Find where the given text appears and provide that cell's center as (X, Y) coordinate. 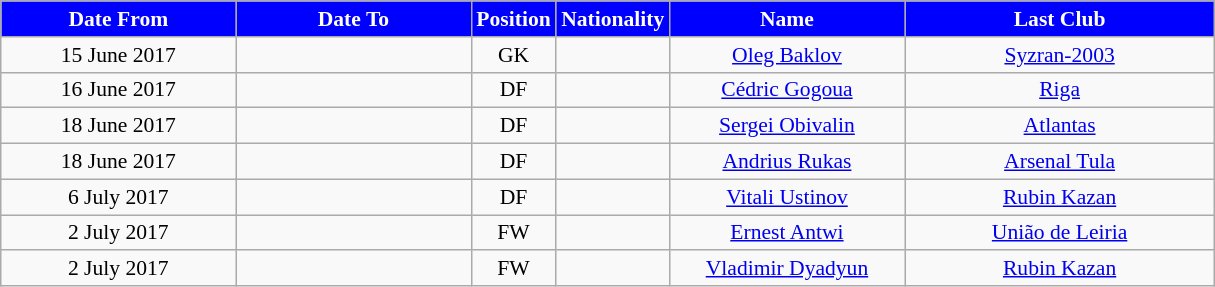
Arsenal Tula (1060, 162)
Atlantas (1060, 126)
União de Leiria (1060, 233)
Vitali Ustinov (786, 197)
Syzran-2003 (1060, 55)
Position (514, 19)
Name (786, 19)
Oleg Baklov (786, 55)
Cédric Gogoua (786, 90)
Sergei Obivalin (786, 126)
Riga (1060, 90)
Vladimir Dyadyun (786, 269)
Date To (354, 19)
Ernest Antwi (786, 233)
16 June 2017 (118, 90)
Nationality (612, 19)
GK (514, 55)
Last Club (1060, 19)
Andrius Rukas (786, 162)
6 July 2017 (118, 197)
Date From (118, 19)
15 June 2017 (118, 55)
